Locate the cell with the specified text and output its (X, Y) center coordinate. 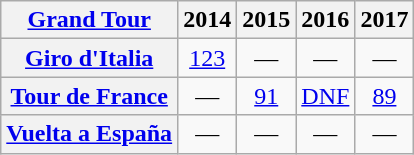
89 (384, 96)
2017 (384, 20)
Grand Tour (90, 20)
DNF (326, 96)
2015 (266, 20)
2014 (208, 20)
Giro d'Italia (90, 58)
123 (208, 58)
91 (266, 96)
Vuelta a España (90, 134)
2016 (326, 20)
Tour de France (90, 96)
